Pinpoint the cell where the given text exists, returning its [x, y] midpoint coordinate. 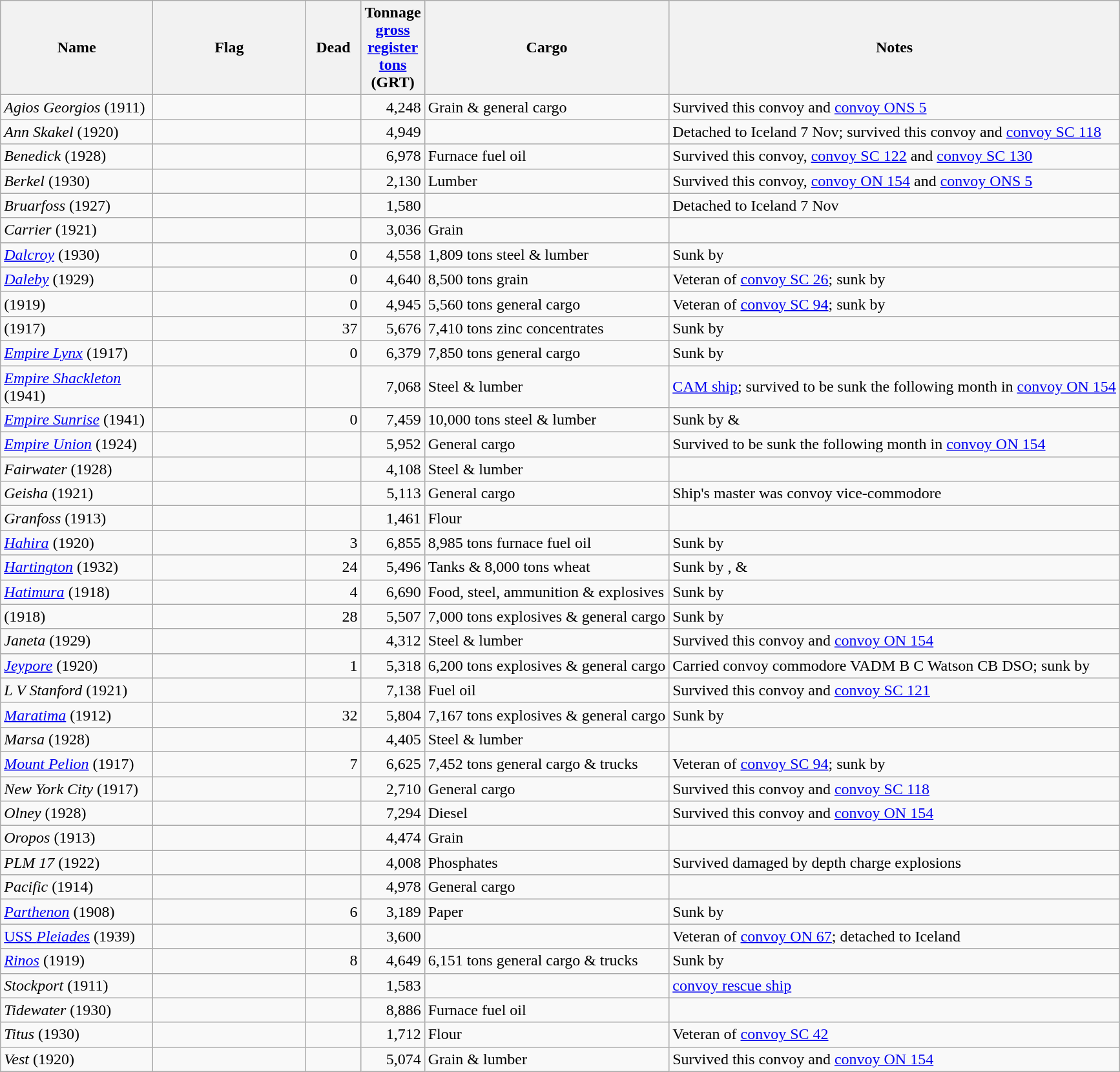
6,855 [393, 543]
Hartington (1932) [77, 567]
Veteran of convoy SC 42 [895, 1035]
37 [333, 328]
7,000 tons explosives & general cargo [546, 616]
Tanks & 8,000 tons wheat [546, 567]
Janeta (1929) [77, 641]
Phosphates [546, 863]
Diesel [546, 814]
4 [333, 592]
5,507 [393, 616]
1,712 [393, 1035]
Survived damaged by depth charge explosions [895, 863]
7,167 tons explosives & general cargo [546, 715]
Olney (1928) [77, 814]
4,248 [393, 107]
Flag [229, 48]
Jeypore (1920) [77, 666]
Sunk by , & [895, 567]
1 [333, 666]
Geisha (1921) [77, 494]
Marsa (1928) [77, 739]
5,804 [393, 715]
5,074 [393, 1059]
Agios Georgios (1911) [77, 107]
Empire Lynx (1917) [77, 353]
24 [333, 567]
4,949 [393, 132]
4,978 [393, 887]
Empire Sunrise (1941) [77, 420]
Survived this convoy, convoy ON 154 and convoy ONS 5 [895, 181]
5,952 [393, 445]
7,459 [393, 420]
Vest (1920) [77, 1059]
Survived to be sunk the following month in convoy ON 154 [895, 445]
Fairwater (1928) [77, 469]
Fuel oil [546, 690]
Empire Union (1924) [77, 445]
Paper [546, 912]
6,379 [393, 353]
7,850 tons general cargo [546, 353]
Sunk by & [895, 420]
5,676 [393, 328]
Tonnage gross register tons (GRT) [393, 48]
Survived this convoy, convoy SC 122 and convoy SC 130 [895, 156]
4,108 [393, 469]
Maratima (1912) [77, 715]
Stockport (1911) [77, 985]
3,189 [393, 912]
6,200 tons explosives & general cargo [546, 666]
Veteran of convoy ON 67; detached to Iceland [895, 936]
Grain & lumber [546, 1059]
7,138 [393, 690]
10,000 tons steel & lumber [546, 420]
Berkel (1930) [77, 181]
Rinos (1919) [77, 961]
Carrier (1921) [77, 230]
6,625 [393, 764]
5,113 [393, 494]
6 [333, 912]
8 [333, 961]
4,405 [393, 739]
5,318 [393, 666]
1,583 [393, 985]
Ann Skakel (1920) [77, 132]
Hatimura (1918) [77, 592]
7,452 tons general cargo & trucks [546, 764]
Detached to Iceland 7 Nov; survived this convoy and convoy SC 118 [895, 132]
8,500 tons grain [546, 279]
Food, steel, ammunition & explosives [546, 592]
Pacific (1914) [77, 887]
1,461 [393, 518]
Tidewater (1930) [77, 1010]
Daleby (1929) [77, 279]
4,008 [393, 863]
6,151 tons general cargo & trucks [546, 961]
7,410 tons zinc concentrates [546, 328]
4,640 [393, 279]
Titus (1930) [77, 1035]
Mount Pelion (1917) [77, 764]
7,068 [393, 386]
7,294 [393, 814]
8,985 tons furnace fuel oil [546, 543]
Parthenon (1908) [77, 912]
3,600 [393, 936]
1,809 tons steel & lumber [546, 255]
(1917) [77, 328]
Name [77, 48]
1,580 [393, 205]
28 [333, 616]
4,945 [393, 304]
8,886 [393, 1010]
2,710 [393, 789]
7 [333, 764]
32 [333, 715]
2,130 [393, 181]
Cargo [546, 48]
4,312 [393, 641]
Dalcroy (1930) [77, 255]
Survived this convoy and convoy SC 118 [895, 789]
3,036 [393, 230]
convoy rescue ship [895, 985]
PLM 17 (1922) [77, 863]
Hahira (1920) [77, 543]
4,558 [393, 255]
Granfoss (1913) [77, 518]
Carried convoy commodore VADM B C Watson CB DSO; sunk by [895, 666]
New York City (1917) [77, 789]
L V Stanford (1921) [77, 690]
Notes [895, 48]
(1918) [77, 616]
Lumber [546, 181]
Veteran of convoy SC 26; sunk by [895, 279]
Survived this convoy and convoy ONS 5 [895, 107]
6,690 [393, 592]
Dead [333, 48]
Survived this convoy and convoy SC 121 [895, 690]
5,560 tons general cargo [546, 304]
Bruarfoss (1927) [77, 205]
4,649 [393, 961]
6,978 [393, 156]
Empire Shackleton (1941) [77, 386]
4,474 [393, 838]
5,496 [393, 567]
Grain & general cargo [546, 107]
Benedick (1928) [77, 156]
Oropos (1913) [77, 838]
3 [333, 543]
Ship's master was convoy vice-commodore [895, 494]
(1919) [77, 304]
CAM ship; survived to be sunk the following month in convoy ON 154 [895, 386]
Detached to Iceland 7 Nov [895, 205]
USS Pleiades (1939) [77, 936]
